Extract the [X, Y] coordinate from the center of the cell holding the provided text.  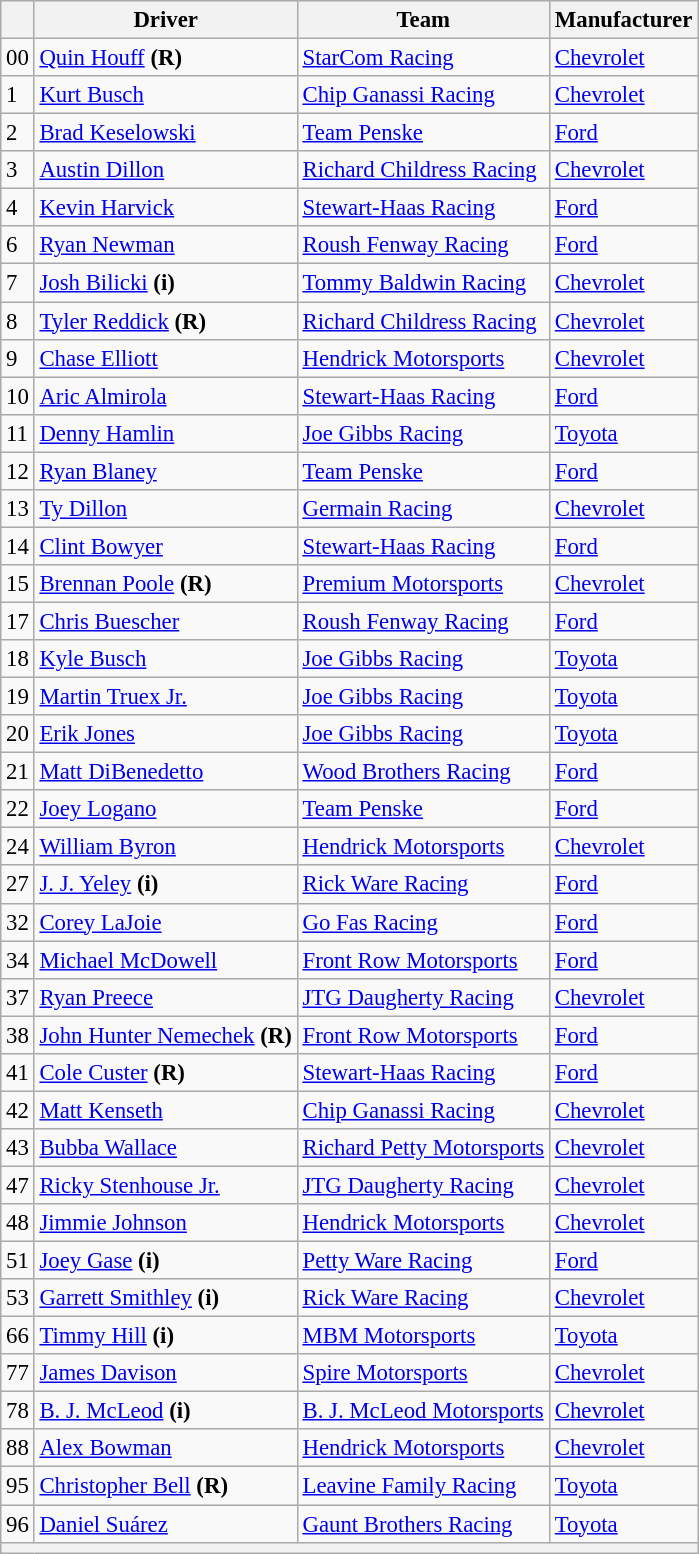
Erik Jones [166, 734]
William Byron [166, 847]
2 [18, 133]
Premium Motorsports [423, 584]
Brad Keselowski [166, 133]
22 [18, 809]
Cole Custer (R) [166, 1073]
Go Fas Racing [423, 922]
MBM Motorsports [423, 1336]
Clint Bowyer [166, 546]
7 [18, 283]
Tommy Baldwin Racing [423, 283]
11 [18, 433]
47 [18, 1185]
Matt DiBenedetto [166, 772]
Tyler Reddick (R) [166, 321]
Garrett Smithley (i) [166, 1298]
21 [18, 772]
StarCom Racing [423, 58]
17 [18, 621]
Germain Racing [423, 509]
15 [18, 584]
51 [18, 1261]
96 [18, 1524]
Corey LaJoie [166, 922]
Ryan Newman [166, 245]
Michael McDowell [166, 960]
B. J. McLeod (i) [166, 1411]
Bubba Wallace [166, 1148]
8 [18, 321]
Ryan Preece [166, 997]
88 [18, 1449]
Martin Truex Jr. [166, 697]
1 [18, 95]
38 [18, 1035]
6 [18, 245]
20 [18, 734]
Richard Petty Motorsports [423, 1148]
Christopher Bell (R) [166, 1486]
Joey Gase (i) [166, 1261]
14 [18, 546]
Petty Ware Racing [423, 1261]
John Hunter Nemechek (R) [166, 1035]
18 [18, 659]
24 [18, 847]
Ryan Blaney [166, 471]
Gaunt Brothers Racing [423, 1524]
Brennan Poole (R) [166, 584]
Matt Kenseth [166, 1110]
27 [18, 885]
B. J. McLeod Motorsports [423, 1411]
James Davison [166, 1373]
Manufacturer [623, 20]
Kyle Busch [166, 659]
J. J. Yeley (i) [166, 885]
77 [18, 1373]
Chris Buescher [166, 621]
Kevin Harvick [166, 208]
Leavine Family Racing [423, 1486]
Driver [166, 20]
Daniel Suárez [166, 1524]
00 [18, 58]
4 [18, 208]
Timmy Hill (i) [166, 1336]
95 [18, 1486]
Josh Bilicki (i) [166, 283]
Ricky Stenhouse Jr. [166, 1185]
12 [18, 471]
37 [18, 997]
32 [18, 922]
78 [18, 1411]
Denny Hamlin [166, 433]
48 [18, 1223]
9 [18, 358]
Wood Brothers Racing [423, 772]
13 [18, 509]
Austin Dillon [166, 170]
53 [18, 1298]
Chase Elliott [166, 358]
Jimmie Johnson [166, 1223]
Quin Houff (R) [166, 58]
19 [18, 697]
Spire Motorsports [423, 1373]
34 [18, 960]
41 [18, 1073]
Kurt Busch [166, 95]
Joey Logano [166, 809]
Ty Dillon [166, 509]
Alex Bowman [166, 1449]
66 [18, 1336]
Team [423, 20]
10 [18, 396]
42 [18, 1110]
43 [18, 1148]
Aric Almirola [166, 396]
3 [18, 170]
